Scan for the cell matching the given text and deliver its [x, y] coordinate at center. 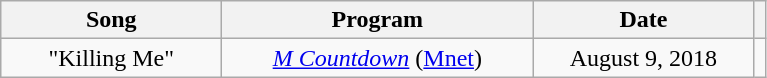
Date [644, 20]
Song [112, 20]
August 9, 2018 [644, 58]
M Countdown (Mnet) [378, 58]
"Killing Me" [112, 58]
Program [378, 20]
